Pinpoint the cell where the given text exists, returning its (x, y) midpoint coordinate. 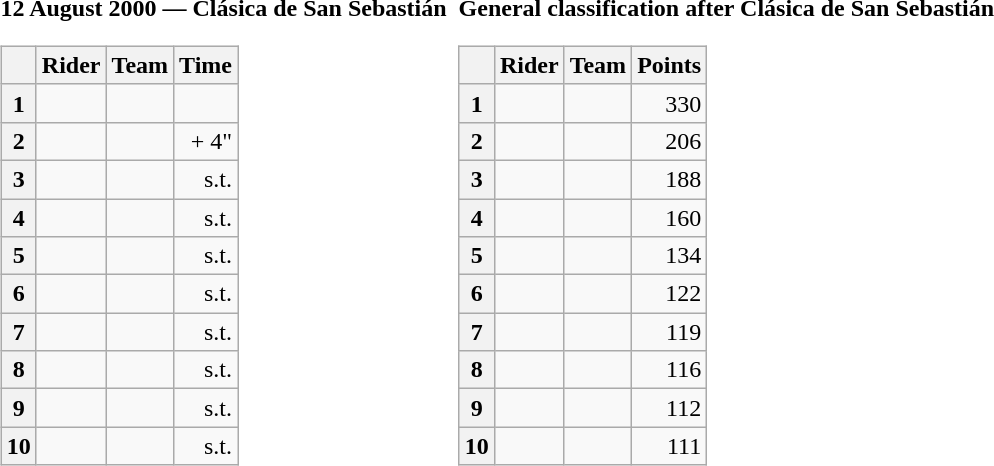
122 (670, 294)
134 (670, 256)
Time (206, 65)
330 (670, 103)
Points (670, 65)
160 (670, 217)
116 (670, 370)
188 (670, 179)
112 (670, 408)
119 (670, 332)
+ 4" (206, 141)
206 (670, 141)
111 (670, 446)
